Return [X, Y] of the center of cell containing provided text 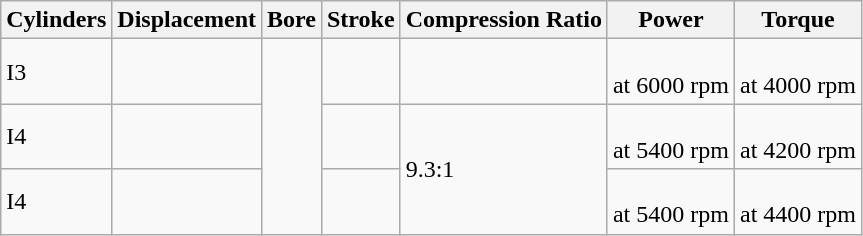
Power [670, 20]
Compression Ratio [504, 20]
at 6000 rpm [670, 72]
at 4000 rpm [798, 72]
Bore [292, 20]
at 4400 rpm [798, 202]
Torque [798, 20]
at 4200 rpm [798, 136]
9.3:1 [504, 169]
Displacement [187, 20]
Cylinders [56, 20]
Stroke [360, 20]
I3 [56, 72]
